Find where the given text appears and provide that cell's center as [X, Y] coordinate. 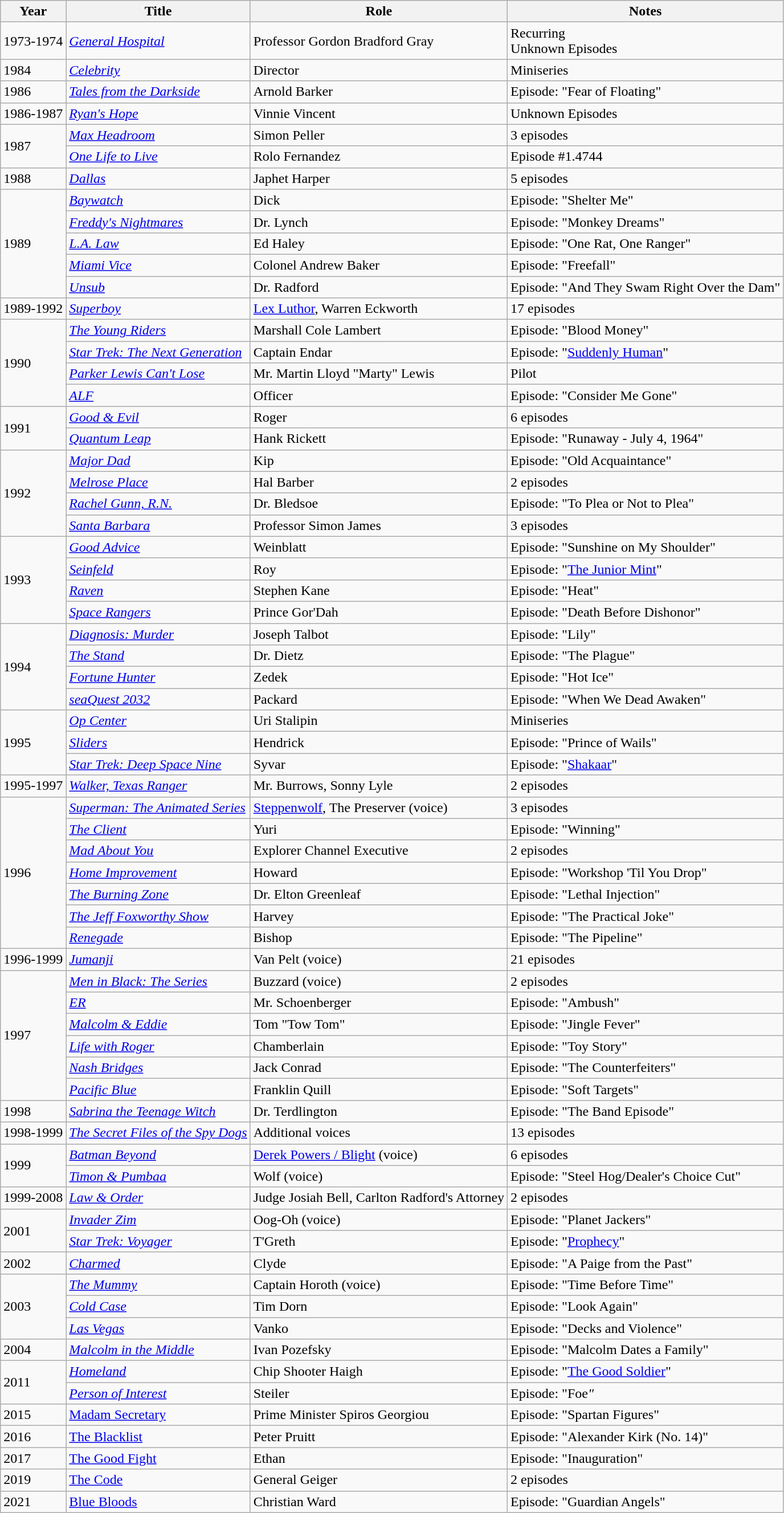
Episode: "Winning" [646, 829]
2015 [33, 1415]
1989-1992 [33, 309]
Episode: "Planet Jackers" [646, 1220]
1994 [33, 667]
Chip Shooter Haigh [378, 1372]
Parker Lewis Can't Lose [158, 374]
Director [378, 70]
Episode: "Steel Hog/Dealer's Choice Cut" [646, 1176]
Episode: "Sunshine on My Shoulder" [646, 547]
21 episodes [646, 959]
Home Improvement [158, 872]
Episode: "Shelter Me" [646, 200]
Op Center [158, 721]
Title [158, 11]
Episode: "When We Dead Awaken" [646, 699]
The Young Riders [158, 331]
Major Dad [158, 460]
Prince Gor'Dah [378, 612]
Cold Case [158, 1306]
Episode: "Prince of Wails" [646, 743]
Nash Bridges [158, 1068]
ER [158, 1003]
Tim Dorn [378, 1306]
1991 [33, 428]
Episode: "Fear of Floating" [646, 92]
Howard [378, 872]
Christian Ward [378, 1502]
Dick [378, 200]
Harvey [378, 916]
Episode: "Blood Money" [646, 331]
Sabrina the Teenage Witch [158, 1111]
Star Trek: Deep Space Nine [158, 764]
13 episodes [646, 1133]
5 episodes [646, 178]
Celebrity [158, 70]
General Hospital [158, 41]
Episode: "The Counterfeiters" [646, 1068]
1996-1999 [33, 959]
Vinnie Vincent [378, 113]
Max Headroom [158, 135]
Law & Order [158, 1198]
The Stand [158, 656]
Madam Secretary [158, 1415]
Steiler [378, 1393]
L.A. Law [158, 243]
Jumanji [158, 959]
2019 [33, 1480]
Timon & Pumbaa [158, 1176]
Japhet Harper [378, 178]
1992 [33, 493]
Episode: "Old Acquaintance" [646, 460]
Sliders [158, 743]
Year [33, 11]
Jack Conrad [378, 1068]
1999-2008 [33, 1198]
Melrose Place [158, 482]
Person of Interest [158, 1393]
The Blacklist [158, 1437]
General Geiger [378, 1480]
Hank Rickett [378, 439]
Episode: "One Rat, One Ranger" [646, 243]
Episode: "Malcolm Dates a Family" [646, 1350]
T'Greth [378, 1241]
Episode: "The Practical Joke" [646, 916]
1988 [33, 178]
Dr. Bledsoe [378, 504]
Hal Barber [378, 482]
Colonel Andrew Baker [378, 265]
Dr. Radford [378, 287]
Episode: "Lethal Injection" [646, 894]
Packard [378, 699]
Episode: "Look Again" [646, 1306]
Marshall Cole Lambert [378, 331]
1999 [33, 1165]
Tom "Tow Tom" [378, 1025]
2001 [33, 1230]
Zedek [378, 678]
Star Trek: The Next Generation [158, 352]
Episode: "Hot Ice" [646, 678]
Dr. Dietz [378, 656]
Mr. Schoenberger [378, 1003]
Episode: "Workshop 'Til You Drop" [646, 872]
Oog-Oh (voice) [378, 1220]
The Client [158, 829]
Dr. Lynch [378, 222]
Men in Black: The Series [158, 981]
The Jeff Foxworthy Show [158, 916]
Professor Simon James [378, 525]
Prime Minister Spiros Georgiou [378, 1415]
Ryan's Hope [158, 113]
Invader Zim [158, 1220]
Episode: "The Good Soldier" [646, 1372]
Blue Bloods [158, 1502]
Explorer Channel Executive [378, 851]
17 episodes [646, 309]
Joseph Talbot [378, 634]
Mr. Burrows, Sonny Lyle [378, 786]
Lex Luthor, Warren Eckworth [378, 309]
Seinfeld [158, 569]
Episode: "Inauguration" [646, 1458]
Bishop [378, 937]
1984 [33, 70]
Space Rangers [158, 612]
Dr. Terdlington [378, 1111]
Episode: "Decks and Violence" [646, 1328]
1990 [33, 363]
Episode #1.4744 [646, 157]
Malcolm & Eddie [158, 1025]
Episode: "Toy Story" [646, 1046]
1996 [33, 872]
1973-1974 [33, 41]
The Burning Zone [158, 894]
1995 [33, 743]
Episode: "Foe" [646, 1393]
Stephen Kane [378, 590]
The Secret Files of the Spy Dogs [158, 1133]
Episode: "Heat" [646, 590]
Yuri [378, 829]
Hendrick [378, 743]
Unknown Episodes [646, 113]
Roy [378, 569]
Arnold Barker [378, 92]
2003 [33, 1306]
Charmed [158, 1263]
1998-1999 [33, 1133]
Syvar [378, 764]
Episode: "A Paige from the Past" [646, 1263]
2016 [33, 1437]
Pacific Blue [158, 1090]
Pilot [646, 374]
Episode: "Lily" [646, 634]
Rachel Gunn, R.N. [158, 504]
Superman: The Animated Series [158, 808]
Quantum Leap [158, 439]
Van Pelt (voice) [378, 959]
Additional voices [378, 1133]
Good & Evil [158, 417]
Episode: "Monkey Dreams" [646, 222]
Episode: "The Pipeline" [646, 937]
Wolf (voice) [378, 1176]
Santa Barbara [158, 525]
Episode: "To Plea or Not to Plea" [646, 504]
2004 [33, 1350]
Las Vegas [158, 1328]
RecurringUnknown Episodes [646, 41]
Roger [378, 417]
The Good Fight [158, 1458]
Judge Josiah Bell, Carlton Radford's Attorney [378, 1198]
Tales from the Darkside [158, 92]
Episode: "Spartan Figures" [646, 1415]
Episode: "Soft Targets" [646, 1090]
Ed Haley [378, 243]
Batman Beyond [158, 1155]
Episode: "Time Before Time" [646, 1284]
The Mummy [158, 1284]
2017 [33, 1458]
Episode: "Prophecy" [646, 1241]
Life with Roger [158, 1046]
1993 [33, 580]
Notes [646, 11]
Captain Horoth (voice) [378, 1284]
1987 [33, 146]
Episode: "Freefall" [646, 265]
Episode: "Runaway - July 4, 1964" [646, 439]
Episode: "Guardian Angels" [646, 1502]
Kip [378, 460]
2021 [33, 1502]
Mr. Martin Lloyd "Marty" Lewis [378, 374]
Episode: "The Plague" [646, 656]
Ivan Pozefsky [378, 1350]
Role [378, 11]
Mad About You [158, 851]
1997 [33, 1035]
One Life to Live [158, 157]
Star Trek: Voyager [158, 1241]
Buzzard (voice) [378, 981]
Ethan [378, 1458]
Professor Gordon Bradford Gray [378, 41]
seaQuest 2032 [158, 699]
Derek Powers / Blight (voice) [378, 1155]
Miami Vice [158, 265]
Dallas [158, 178]
Superboy [158, 309]
1986-1987 [33, 113]
2011 [33, 1383]
Episode: "And They Swam Right Over the Dam" [646, 287]
Unsub [158, 287]
Simon Peller [378, 135]
Chamberlain [378, 1046]
1986 [33, 92]
Rolo Fernandez [378, 157]
Episode: "Consider Me Gone" [646, 395]
Episode: "The Band Episode" [646, 1111]
2002 [33, 1263]
Diagnosis: Murder [158, 634]
Homeland [158, 1372]
The Code [158, 1480]
Freddy's Nightmares [158, 222]
Episode: "Shakaar" [646, 764]
Renegade [158, 937]
1998 [33, 1111]
Malcolm in the Middle [158, 1350]
ALF [158, 395]
Clyde [378, 1263]
Episode: "The Junior Mint" [646, 569]
Dr. Elton Greenleaf [378, 894]
Weinblatt [378, 547]
Episode: "Jingle Fever" [646, 1025]
Steppenwolf, The Preserver (voice) [378, 808]
Episode: "Death Before Dishonor" [646, 612]
Walker, Texas Ranger [158, 786]
Good Advice [158, 547]
1995-1997 [33, 786]
Captain Endar [378, 352]
Franklin Quill [378, 1090]
Episode: "Suddenly Human" [646, 352]
1989 [33, 243]
Raven [158, 590]
Baywatch [158, 200]
Episode: "Alexander Kirk (No. 14)" [646, 1437]
Officer [378, 395]
Episode: "Ambush" [646, 1003]
Fortune Hunter [158, 678]
Uri Stalipin [378, 721]
Vanko [378, 1328]
Peter Pruitt [378, 1437]
